Return the (x, y) coordinate for the center point of the cell that contains the specified text.  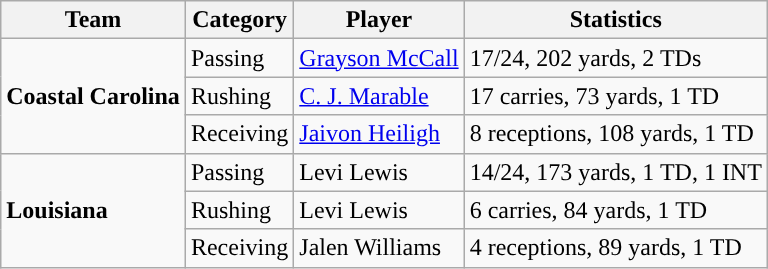
17/24, 202 yards, 2 TDs (616, 58)
14/24, 173 yards, 1 TD, 1 INT (616, 172)
Grayson McCall (379, 58)
Team (94, 20)
Jaivon Heiligh (379, 134)
17 carries, 73 yards, 1 TD (616, 96)
4 receptions, 89 yards, 1 TD (616, 248)
Louisiana (94, 210)
Coastal Carolina (94, 96)
Player (379, 20)
6 carries, 84 yards, 1 TD (616, 210)
C. J. Marable (379, 96)
Statistics (616, 20)
Category (239, 20)
8 receptions, 108 yards, 1 TD (616, 134)
Jalen Williams (379, 248)
